Search for the cell housing the specified text and yield its (x, y) center coordinate. 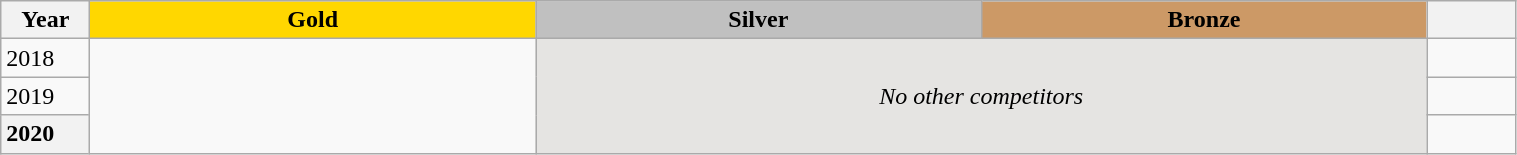
Year (46, 20)
2019 (46, 96)
No other competitors (982, 96)
2020 (46, 134)
Gold (313, 20)
2018 (46, 58)
Silver (759, 20)
Bronze (1204, 20)
